Capture the cell that displays the provided text and extract its (X, Y) central coordinate. 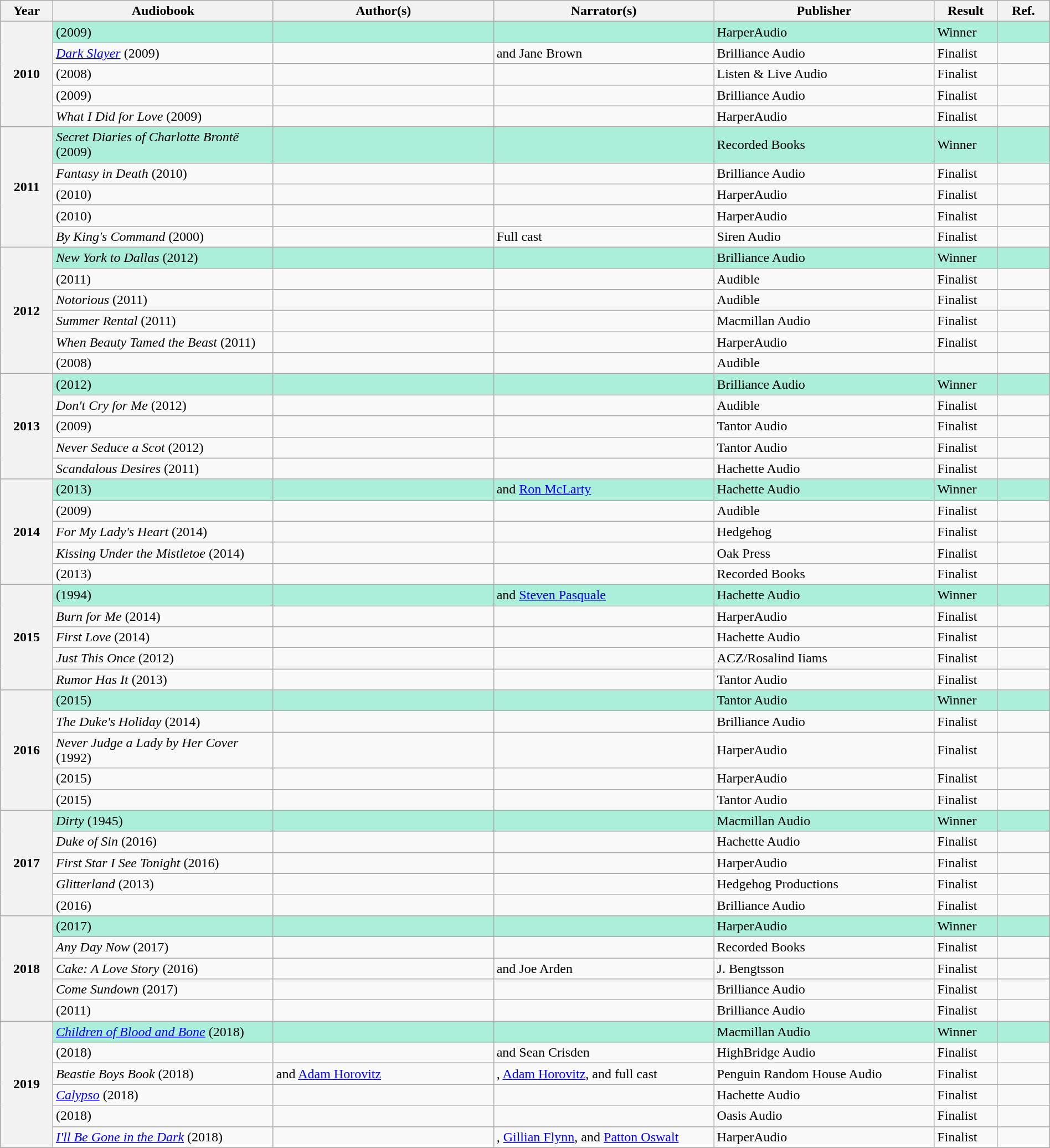
and Jane Brown (604, 53)
J. Bengtsson (824, 969)
and Steven Pasquale (604, 595)
The Duke's Holiday (2014) (163, 722)
2015 (27, 637)
Notorious (2011) (163, 300)
Any Day Now (2017) (163, 947)
By King's Command (2000) (163, 236)
and Joe Arden (604, 969)
, Gillian Flynn, and Patton Oswalt (604, 1137)
Narrator(s) (604, 11)
2019 (27, 1084)
2014 (27, 532)
Audiobook (163, 11)
Author(s) (383, 11)
Burn for Me (2014) (163, 616)
Oasis Audio (824, 1116)
Kissing Under the Mistletoe (2014) (163, 553)
Publisher (824, 11)
Never Seduce a Scot (2012) (163, 447)
2018 (27, 968)
Dark Slayer (2009) (163, 53)
(1994) (163, 595)
For My Lady's Heart (2014) (163, 532)
Come Sundown (2017) (163, 990)
Full cast (604, 236)
Listen & Live Audio (824, 74)
and Sean Crisden (604, 1053)
2016 (27, 750)
2010 (27, 74)
2013 (27, 426)
Children of Blood and Bone (2018) (163, 1032)
and Adam Horovitz (383, 1074)
2011 (27, 187)
Rumor Has It (2013) (163, 679)
HighBridge Audio (824, 1053)
Duke of Sin (2016) (163, 842)
Oak Press (824, 553)
and Ron McLarty (604, 490)
Hedgehog (824, 532)
Year (27, 11)
Summer Rental (2011) (163, 321)
(2016) (163, 905)
2012 (27, 310)
Dirty (1945) (163, 821)
ACZ/Rosalind Iiams (824, 658)
Just This Once (2012) (163, 658)
Don't Cry for Me (2012) (163, 405)
Glitterland (2013) (163, 884)
, Adam Horovitz, and full cast (604, 1074)
I'll Be Gone in the Dark (2018) (163, 1137)
Beastie Boys Book (2018) (163, 1074)
Result (966, 11)
Secret Diaries of Charlotte Brontë (2009) (163, 145)
First Love (2014) (163, 637)
When Beauty Tamed the Beast (2011) (163, 342)
Scandalous Desires (2011) (163, 469)
What I Did for Love (2009) (163, 116)
Cake: A Love Story (2016) (163, 969)
2017 (27, 863)
Ref. (1023, 11)
First Star I See Tonight (2016) (163, 863)
New York to Dallas (2012) (163, 258)
Fantasy in Death (2010) (163, 173)
Never Judge a Lady by Her Cover (1992) (163, 750)
Siren Audio (824, 236)
Hedgehog Productions (824, 884)
(2012) (163, 384)
Calypso (2018) (163, 1095)
(2017) (163, 926)
Penguin Random House Audio (824, 1074)
